Detect which cell encompasses the target text, then output its [x, y] center coordinate. 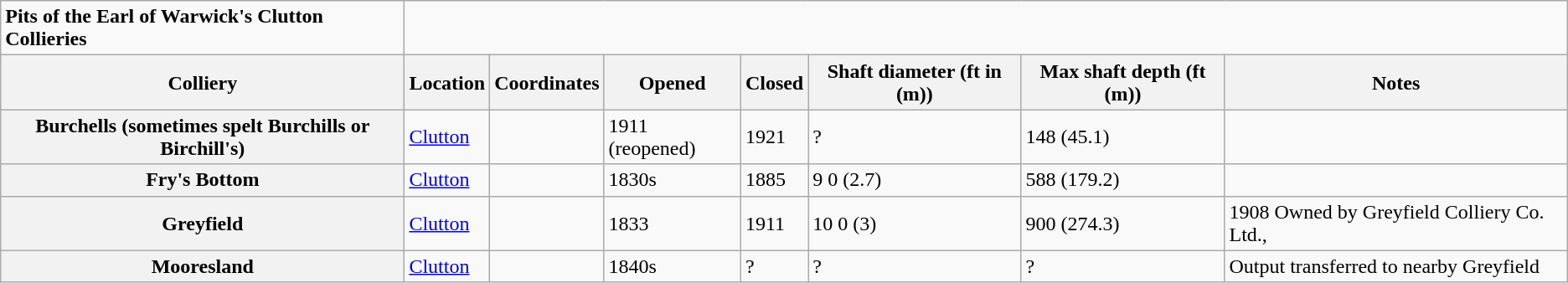
10 0 (3) [915, 223]
1911 (reopened) [672, 137]
Max shaft depth (ft (m)) [1122, 82]
1830s [672, 180]
Closed [774, 82]
1833 [672, 223]
Fry's Bottom [203, 180]
148 (45.1) [1122, 137]
Opened [672, 82]
Colliery [203, 82]
Pits of the Earl of Warwick's Clutton Collieries [203, 28]
Coordinates [547, 82]
1885 [774, 180]
Shaft diameter (ft in (m)) [915, 82]
588 (179.2) [1122, 180]
Greyfield [203, 223]
1921 [774, 137]
1911 [774, 223]
Mooresland [203, 266]
9 0 (2.7) [915, 180]
900 (274.3) [1122, 223]
Output transferred to nearby Greyfield [1395, 266]
Notes [1395, 82]
1840s [672, 266]
Location [447, 82]
Burchells (sometimes spelt Burchills or Birchill's) [203, 137]
1908 Owned by Greyfield Colliery Co. Ltd., [1395, 223]
